Scan for the cell matching the given text and deliver its (X, Y) coordinate at center. 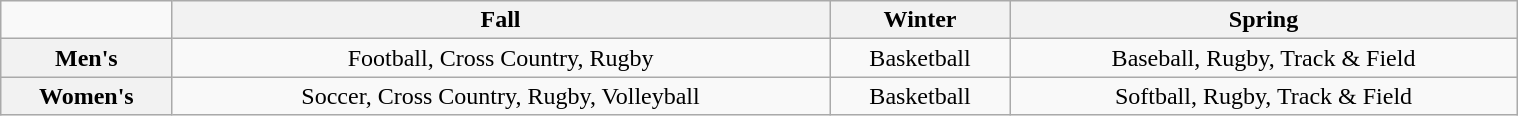
Baseball, Rugby, Track & Field (1263, 58)
Men's (86, 58)
Softball, Rugby, Track & Field (1263, 96)
Soccer, Cross Country, Rugby, Volleyball (500, 96)
Fall (500, 20)
Winter (920, 20)
Football, Cross Country, Rugby (500, 58)
Spring (1263, 20)
Women's (86, 96)
